Pinpoint the cell where the given text exists, returning its (X, Y) midpoint coordinate. 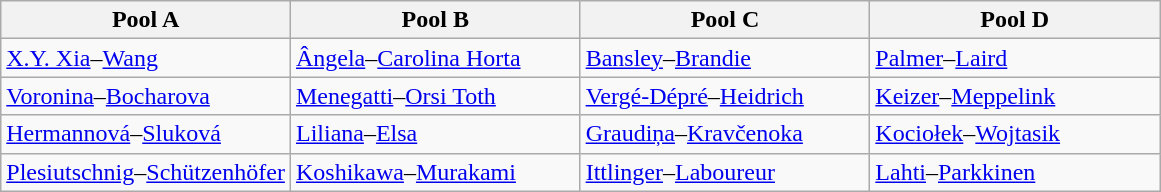
Pool B (435, 20)
X.Y. Xia–Wang (146, 58)
Hermannová–Sluková (146, 134)
Koshikawa–Murakami (435, 172)
Graudiņa–Kravčenoka (725, 134)
Pool D (1015, 20)
Pool C (725, 20)
Menegatti–Orsi Toth (435, 96)
Lahti–Parkkinen (1015, 172)
Keizer–Meppelink (1015, 96)
Liliana–Elsa (435, 134)
Ittlinger–Laboureur (725, 172)
Bansley–Brandie (725, 58)
Palmer–Laird (1015, 58)
Ângela–Carolina Horta (435, 58)
Pool A (146, 20)
Plesiutschnig–Schützenhöfer (146, 172)
Voronina–Bocharova (146, 96)
Vergé-Dépré–Heidrich (725, 96)
Kociołek–Wojtasik (1015, 134)
